Search for the cell housing the specified text and yield its [X, Y] center coordinate. 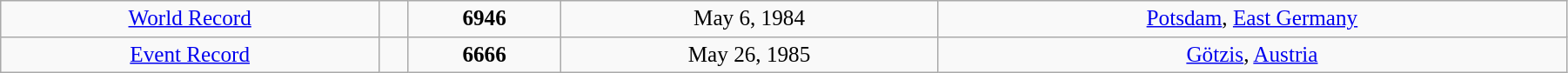
Götzis, Austria [1251, 55]
May 6, 1984 [750, 19]
World Record [190, 19]
May 26, 1985 [750, 55]
Potsdam, East Germany [1251, 19]
Event Record [190, 55]
6666 [484, 55]
6946 [484, 19]
